Return [x, y] of the center of cell containing provided text 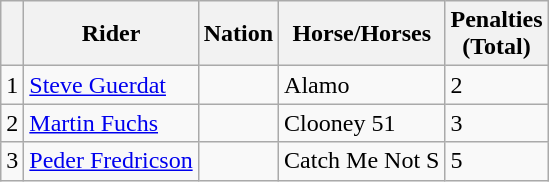
Penalties(Total) [496, 34]
5 [496, 161]
Nation [238, 34]
Clooney 51 [362, 123]
Horse/Horses [362, 34]
Rider [111, 34]
Martin Fuchs [111, 123]
Peder Fredricson [111, 161]
Alamo [362, 85]
Catch Me Not S [362, 161]
Steve Guerdat [111, 85]
1 [12, 85]
